Output the (X, Y) coordinate of the center of the cell containing the given text.  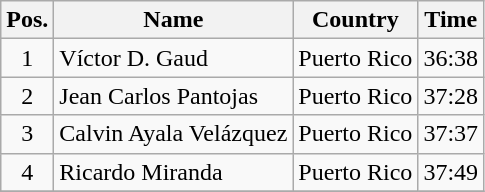
Pos. (28, 20)
Jean Carlos Pantojas (174, 96)
2 (28, 96)
1 (28, 58)
Country (356, 20)
Calvin Ayala Velázquez (174, 134)
Name (174, 20)
Ricardo Miranda (174, 172)
4 (28, 172)
37:28 (451, 96)
Víctor D. Gaud (174, 58)
36:38 (451, 58)
37:49 (451, 172)
3 (28, 134)
Time (451, 20)
37:37 (451, 134)
